Search for the cell housing the specified text and yield its [X, Y] center coordinate. 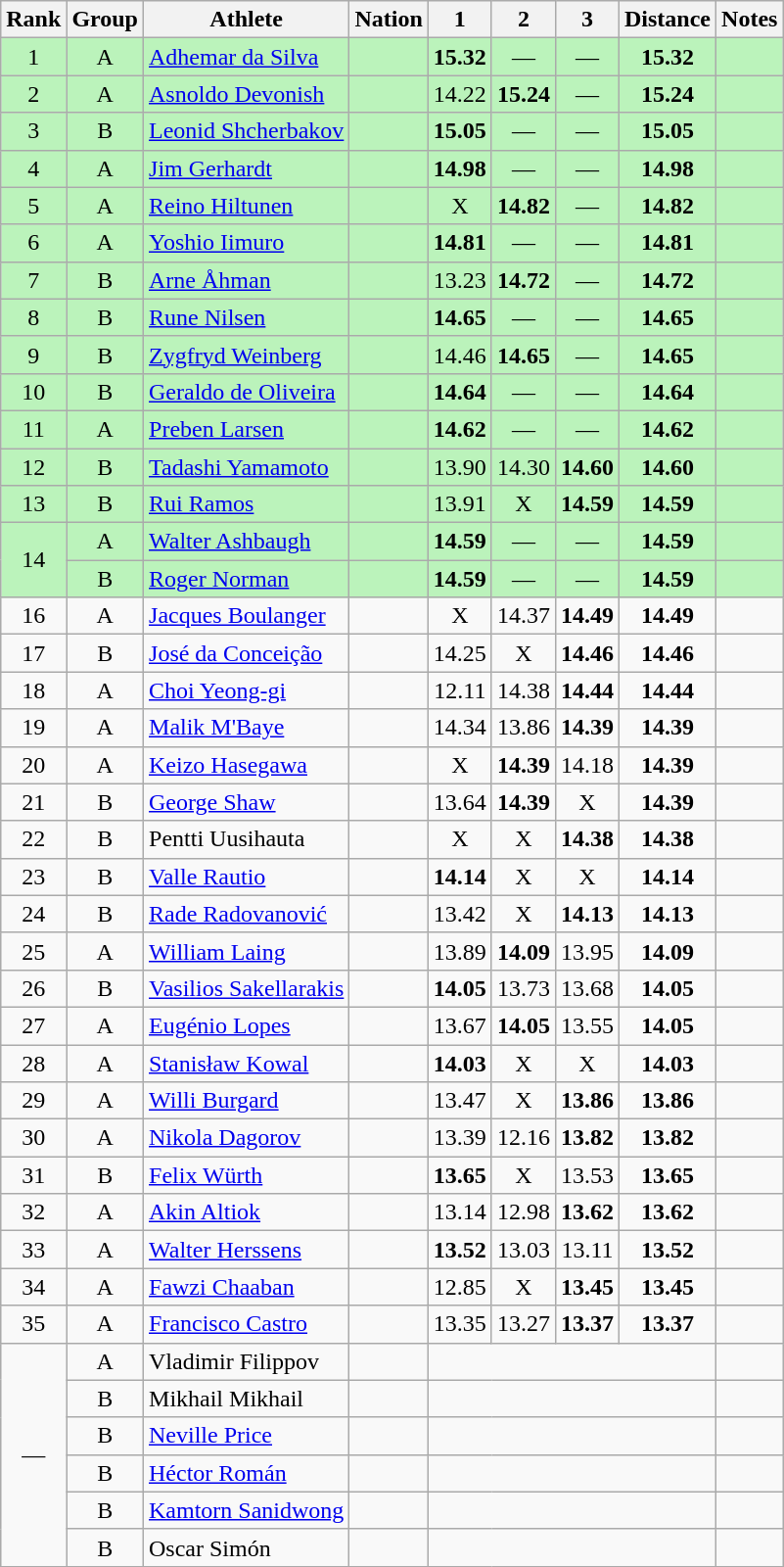
Distance [668, 20]
George Shaw [247, 802]
Tadashi Yamamoto [247, 467]
Reino Hiltunen [247, 206]
9 [33, 355]
14.18 [587, 765]
21 [33, 802]
Arne Åhman [247, 280]
14.30 [523, 467]
Vasilios Sakellarakis [247, 988]
6 [33, 243]
14.22 [460, 94]
13.11 [587, 1250]
13.64 [460, 802]
Neville Price [247, 1436]
13.53 [587, 1175]
22 [33, 839]
Walter Herssens [247, 1250]
Geraldo de Oliveira [247, 392]
Asnoldo Devonish [247, 94]
Yoshio Iimuro [247, 243]
Willi Burgard [247, 1101]
Jacques Boulanger [247, 616]
12.98 [523, 1212]
Athlete [247, 20]
24 [33, 914]
13.47 [460, 1101]
13.42 [460, 914]
Group [106, 20]
13.91 [460, 504]
12.85 [460, 1287]
Valle Rautio [247, 877]
18 [33, 690]
Preben Larsen [247, 429]
17 [33, 653]
32 [33, 1212]
7 [33, 280]
Adhemar da Silva [247, 57]
14.34 [460, 728]
13.89 [460, 951]
Eugénio Lopes [247, 1025]
Leonid Shcherbakov [247, 131]
Keizo Hasegawa [247, 765]
12.11 [460, 690]
Jim Gerhardt [247, 168]
16 [33, 616]
Mikhail Mikhail [247, 1399]
29 [33, 1101]
25 [33, 951]
30 [33, 1138]
5 [33, 206]
14.25 [460, 653]
Héctor Román [247, 1473]
Rune Nilsen [247, 317]
11 [33, 429]
13.73 [523, 988]
13.23 [460, 280]
27 [33, 1025]
13.95 [587, 951]
Nation [389, 20]
Pentti Uusihauta [247, 839]
20 [33, 765]
13.14 [460, 1212]
31 [33, 1175]
14.37 [523, 616]
Fawzi Chaaban [247, 1287]
Roger Norman [247, 579]
13.90 [460, 467]
28 [33, 1063]
14 [33, 560]
William Laing [247, 951]
Zygfryd Weinberg [247, 355]
José da Conceição [247, 653]
12 [33, 467]
Oscar Simón [247, 1547]
Nikola Dagorov [247, 1138]
13.55 [587, 1025]
13.39 [460, 1138]
13.35 [460, 1324]
Felix Würth [247, 1175]
Stanisław Kowal [247, 1063]
13.03 [523, 1250]
19 [33, 728]
Rade Radovanović [247, 914]
10 [33, 392]
Malik M'Baye [247, 728]
12.16 [523, 1138]
33 [33, 1250]
Notes [750, 20]
Vladimir Filippov [247, 1361]
Rui Ramos [247, 504]
Walter Ashbaugh [247, 542]
23 [33, 877]
Kamtorn Sanidwong [247, 1510]
13 [33, 504]
35 [33, 1324]
13.27 [523, 1324]
4 [33, 168]
13.68 [587, 988]
26 [33, 988]
8 [33, 317]
Akin Altiok [247, 1212]
Rank [33, 20]
Choi Yeong-gi [247, 690]
Francisco Castro [247, 1324]
13.67 [460, 1025]
34 [33, 1287]
